From the cell containing the given text, extract its center point as (X, Y) coordinate. 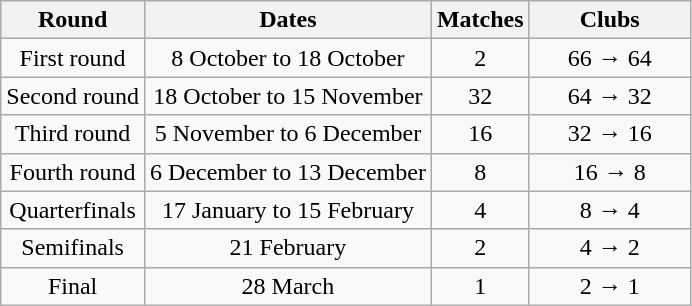
1 (480, 286)
Final (73, 286)
Quarterfinals (73, 210)
Round (73, 20)
First round (73, 58)
21 February (288, 248)
Clubs (610, 20)
Fourth round (73, 172)
Third round (73, 134)
Dates (288, 20)
6 December to 13 December (288, 172)
16 → 8 (610, 172)
Matches (480, 20)
Second round (73, 96)
8 → 4 (610, 210)
4 → 2 (610, 248)
64 → 32 (610, 96)
2 → 1 (610, 286)
18 October to 15 November (288, 96)
Semifinals (73, 248)
17 January to 15 February (288, 210)
8 (480, 172)
16 (480, 134)
28 March (288, 286)
32 → 16 (610, 134)
66 → 64 (610, 58)
4 (480, 210)
8 October to 18 October (288, 58)
32 (480, 96)
5 November to 6 December (288, 134)
